Pinpoint the cell where the given text exists, returning its (X, Y) midpoint coordinate. 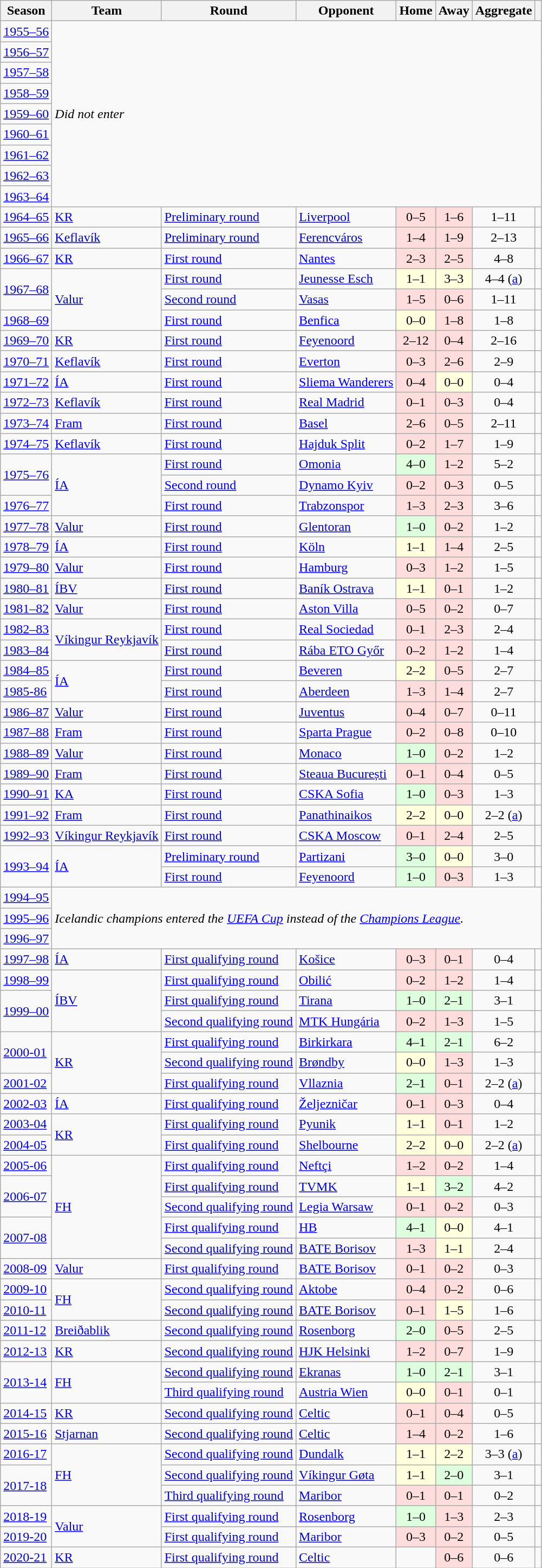
Shelbourne (347, 1145)
2010-11 (26, 1310)
Aberdeen (347, 691)
2003-04 (26, 1124)
Nantes (347, 258)
1967–68 (26, 289)
HJK Helsinki (347, 1351)
2013-14 (26, 1382)
Köln (347, 547)
Dynamo Kyiv (347, 485)
1978–79 (26, 547)
1988–89 (26, 753)
1962–63 (26, 176)
Pyunik (347, 1124)
5–2 (504, 464)
Aggregate (504, 11)
3–2 (454, 1186)
CSKA Sofia (347, 794)
1959–60 (26, 114)
1956–57 (26, 52)
Ekranas (347, 1372)
4–4 (a) (504, 279)
Trabzonspor (347, 506)
6–2 (504, 1042)
1972–73 (26, 403)
Benfica (347, 320)
Vllaznia (347, 1083)
1980–81 (26, 588)
1997–98 (26, 960)
1986–87 (26, 712)
1977–78 (26, 526)
Steaua București (347, 774)
Birkirkara (347, 1042)
1955–56 (26, 31)
Obilić (347, 980)
2–12 (416, 341)
1983–84 (26, 650)
CSKA Moscow (347, 835)
Hamburg (347, 567)
Home (416, 11)
1995–96 (26, 918)
Everton (347, 361)
1971–72 (26, 382)
0–10 (504, 733)
1990–91 (26, 794)
2017-18 (26, 1485)
2012-13 (26, 1351)
1963–64 (26, 196)
1973–74 (26, 423)
Glentoran (347, 526)
2018-19 (26, 1516)
2008-09 (26, 1269)
1994–95 (26, 897)
Sliema Wanderers (347, 382)
Opponent (347, 11)
1970–71 (26, 361)
Monaco (347, 753)
Panathinaikos (347, 815)
2000-01 (26, 1052)
1958–59 (26, 93)
KA (107, 794)
MTK Hungária (347, 1021)
Hajduk Split (347, 444)
Rába ETO Győr (347, 650)
4–0 (416, 464)
1981–82 (26, 609)
2002-03 (26, 1104)
1993–94 (26, 866)
TVMK (347, 1186)
Real Sociedad (347, 630)
1985-86 (26, 691)
0–8 (454, 733)
2–16 (504, 341)
1975–76 (26, 475)
Vasas (347, 300)
1964–65 (26, 217)
1989–90 (26, 774)
2007-08 (26, 1237)
1974–75 (26, 444)
1991–92 (26, 815)
Košice (347, 960)
1996–97 (26, 939)
4–8 (504, 258)
2009-10 (26, 1290)
Sparta Prague (347, 733)
1–7 (454, 444)
3–6 (504, 506)
2019-20 (26, 1537)
Beveren (347, 671)
Icelandic champions entered the UEFA Cup instead of the Champions League. (297, 918)
2005-06 (26, 1165)
1992–93 (26, 835)
1968–69 (26, 320)
1982–83 (26, 630)
1979–80 (26, 567)
2–11 (504, 423)
2–9 (504, 361)
Breiðablik (107, 1331)
Away (454, 11)
Omonia (347, 464)
Baník Ostrava (347, 588)
Round (228, 11)
Legia Warsaw (347, 1207)
Jeunesse Esch (347, 279)
1957–58 (26, 73)
Real Madrid (347, 403)
1987–88 (26, 733)
2020-21 (26, 1557)
Brøndby (347, 1062)
Stjarnan (107, 1434)
1984–85 (26, 671)
HB (347, 1227)
Ferencváros (347, 237)
Aktobe (347, 1290)
3–3 (454, 279)
Did not enter (297, 114)
1965–66 (26, 237)
0–11 (504, 712)
2016-17 (26, 1454)
Neftçi (347, 1165)
Season (26, 11)
2011-12 (26, 1331)
2014-15 (26, 1413)
Team (107, 11)
1999–00 (26, 1011)
2004-05 (26, 1145)
1966–67 (26, 258)
Juventus (347, 712)
Austria Wien (347, 1392)
Željezničar (347, 1104)
1998–99 (26, 980)
Tirana (347, 1001)
2006-07 (26, 1196)
4–2 (504, 1186)
1961–62 (26, 155)
1960–61 (26, 134)
Aston Villa (347, 609)
2015-16 (26, 1434)
Basel (347, 423)
Dundalk (347, 1454)
Liverpool (347, 217)
Víkingur Gøta (347, 1475)
Partizani (347, 856)
1976–77 (26, 506)
2001-02 (26, 1083)
3–3 (a) (504, 1454)
2–13 (504, 237)
1969–70 (26, 341)
